Return [X, Y] of the center of cell containing provided text 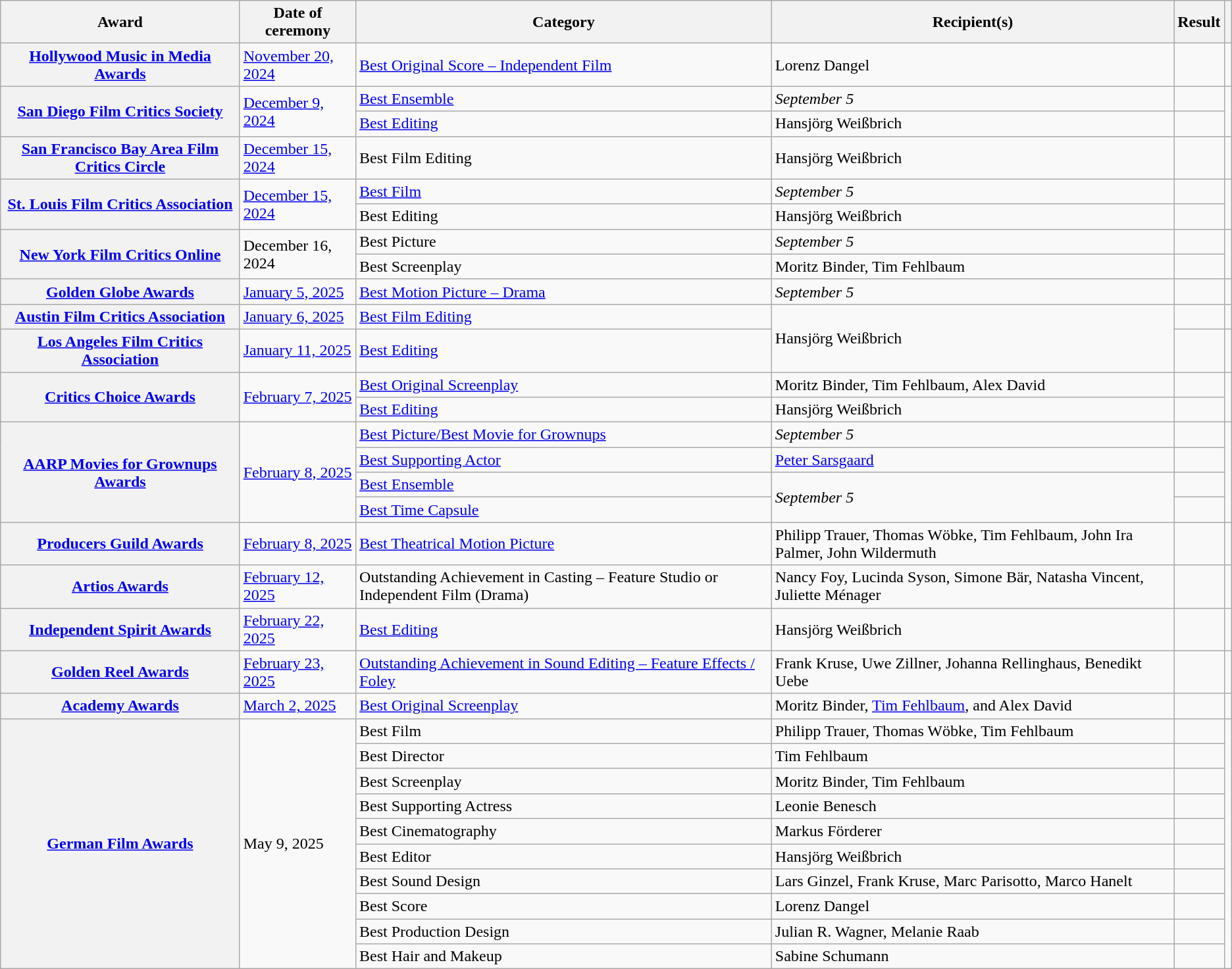
Hollywood Music in Media Awards [120, 64]
December 9, 2024 [297, 111]
Austin Film Critics Association [120, 316]
Best Motion Picture – Drama [564, 291]
Golden Reel Awards [120, 672]
Tim Fehlbaum [973, 756]
San Francisco Bay Area Film Critics Circle [120, 158]
February 23, 2025 [297, 672]
Outstanding Achievement in Casting – Feature Studio or Independent Film (Drama) [564, 587]
New York Film Critics Online [120, 254]
Best Production Design [564, 932]
Outstanding Achievement in Sound Editing – Feature Effects / Foley [564, 672]
Critics Choice Awards [120, 397]
May 9, 2025 [297, 843]
Best Score [564, 907]
Best Supporting Actor [564, 460]
Best Cinematography [564, 831]
Best Original Score – Independent Film [564, 64]
February 12, 2025 [297, 587]
Peter Sarsgaard [973, 460]
Category [564, 22]
January 11, 2025 [297, 350]
Producers Guild Awards [120, 543]
Independent Spirit Awards [120, 629]
Academy Awards [120, 706]
German Film Awards [120, 843]
Julian R. Wagner, Melanie Raab [973, 932]
San Diego Film Critics Society [120, 111]
Golden Globe Awards [120, 291]
Award [120, 22]
Sabine Schumann [973, 957]
Philipp Trauer, Thomas Wöbke, Tim Fehlbaum, John Ira Palmer, John Wildermuth [973, 543]
Best Hair and Makeup [564, 957]
Best Supporting Actress [564, 806]
Recipient(s) [973, 22]
Artios Awards [120, 587]
Moritz Binder, Tim Fehlbaum, Alex David [973, 385]
February 7, 2025 [297, 397]
Lars Ginzel, Frank Kruse, Marc Parisotto, Marco Hanelt [973, 882]
Nancy Foy, Lucinda Syson, Simone Bär, Natasha Vincent, Juliette Ménager [973, 587]
Best Time Capsule [564, 510]
Best Editor [564, 856]
St. Louis Film Critics Association [120, 204]
Date of ceremony [297, 22]
Markus Förderer [973, 831]
February 22, 2025 [297, 629]
November 20, 2024 [297, 64]
Best Sound Design [564, 882]
March 2, 2025 [297, 706]
Frank Kruse, Uwe Zillner, Johanna Rellinghaus, Benedikt Uebe [973, 672]
Result [1199, 22]
Los Angeles Film Critics Association [120, 350]
January 6, 2025 [297, 316]
AARP Movies for Grownups Awards [120, 472]
Moritz Binder, Tim Fehlbaum, and Alex David [973, 706]
Best Director [564, 756]
December 16, 2024 [297, 254]
Best Picture [564, 241]
Best Theatrical Motion Picture [564, 543]
Philipp Trauer, Thomas Wöbke, Tim Fehlbaum [973, 731]
January 5, 2025 [297, 291]
Best Picture/Best Movie for Grownups [564, 435]
Leonie Benesch [973, 806]
